Find where the given text appears and provide that cell's center as (x, y) coordinate. 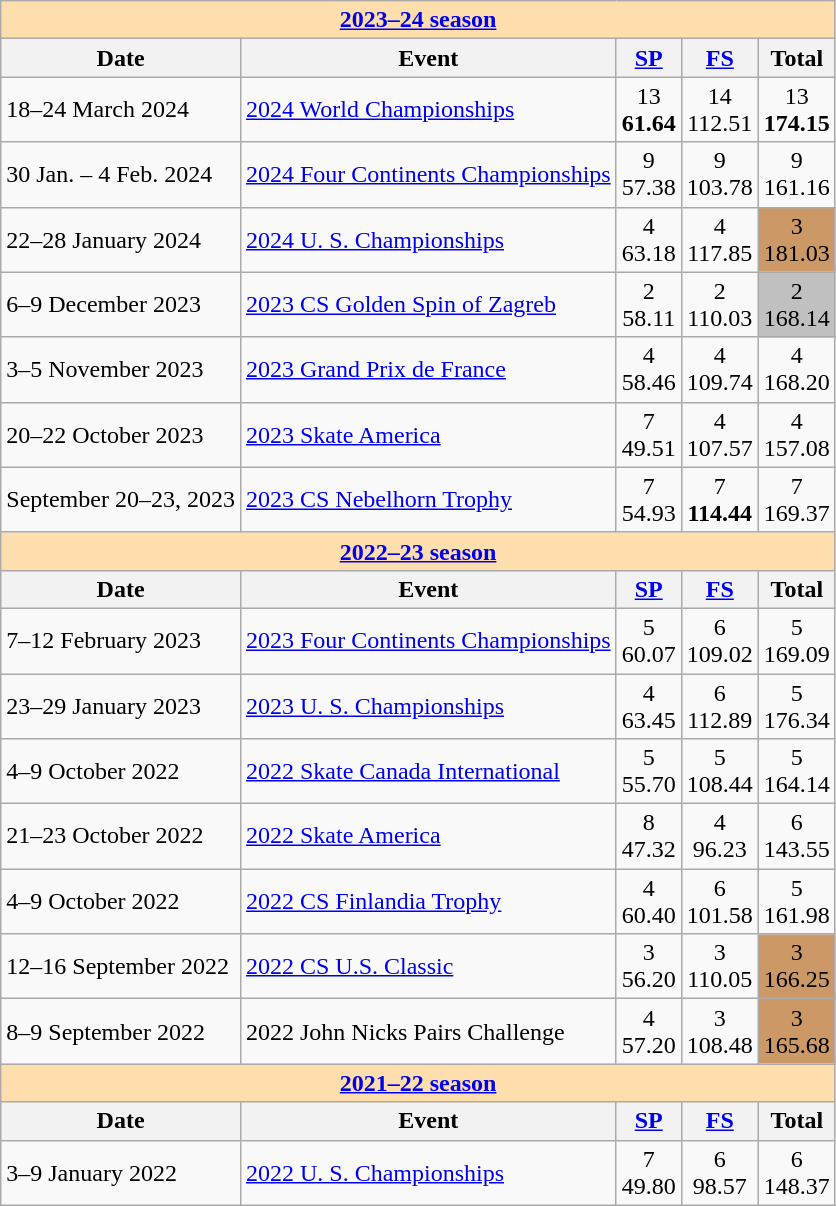
7 54.93 (648, 500)
23–29 January 2023 (121, 706)
4 58.46 (648, 370)
2022 Skate America (428, 836)
5 55.70 (648, 772)
6 101.58 (720, 902)
3–5 November 2023 (121, 370)
4 117.85 (720, 240)
2022 Skate Canada International (428, 772)
18–24 March 2024 (121, 110)
5 60.07 (648, 640)
4 109.74 (720, 370)
2 58.11 (648, 304)
4 157.08 (796, 434)
3 108.48 (720, 1032)
2023 Four Continents Championships (428, 640)
4 96.23 (720, 836)
14 112.51 (720, 110)
7 49.80 (648, 1172)
21–23 October 2022 (121, 836)
4 107.57 (720, 434)
5 164.14 (796, 772)
3 181.03 (796, 240)
3 56.20 (648, 966)
2023 U. S. Championships (428, 706)
6 112.89 (720, 706)
9 161.16 (796, 174)
8 47.32 (648, 836)
6–9 December 2023 (121, 304)
3–9 January 2022 (121, 1172)
2023 CS Golden Spin of Zagreb (428, 304)
7 49.51 (648, 434)
2023 Skate America (428, 434)
9 103.78 (720, 174)
2023 CS Nebelhorn Trophy (428, 500)
7 169.37 (796, 500)
2023–24 season (418, 20)
3 165.68 (796, 1032)
2 110.03 (720, 304)
2024 World Championships (428, 110)
2023 Grand Prix de France (428, 370)
4 63.18 (648, 240)
2022–23 season (418, 551)
2022 CS U.S. Classic (428, 966)
2 168.14 (796, 304)
2024 Four Continents Championships (428, 174)
20–22 October 2023 (121, 434)
3 166.25 (796, 966)
5 169.09 (796, 640)
5 108.44 (720, 772)
12–16 September 2022 (121, 966)
3 110.05 (720, 966)
2022 CS Finlandia Trophy (428, 902)
6 143.55 (796, 836)
4 63.45 (648, 706)
13 174.15 (796, 110)
5 176.34 (796, 706)
4 60.40 (648, 902)
5 161.98 (796, 902)
2022 U. S. Championships (428, 1172)
22–28 January 2024 (121, 240)
2024 U. S. Championships (428, 240)
2021–22 season (418, 1083)
6 148.37 (796, 1172)
September 20–23, 2023 (121, 500)
2022 John Nicks Pairs Challenge (428, 1032)
6 109.02 (720, 640)
4 57.20 (648, 1032)
13 61.64 (648, 110)
4 168.20 (796, 370)
8–9 September 2022 (121, 1032)
9 57.38 (648, 174)
6 98.57 (720, 1172)
30 Jan. – 4 Feb. 2024 (121, 174)
7–12 February 2023 (121, 640)
7 114.44 (720, 500)
